Provide the [x, y] coordinate of the cell's center where the given text is located.  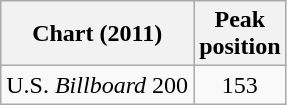
Chart (2011) [98, 34]
U.S. Billboard 200 [98, 85]
153 [240, 85]
Peakposition [240, 34]
